Locate the cell with the specified text and output its [x, y] center coordinate. 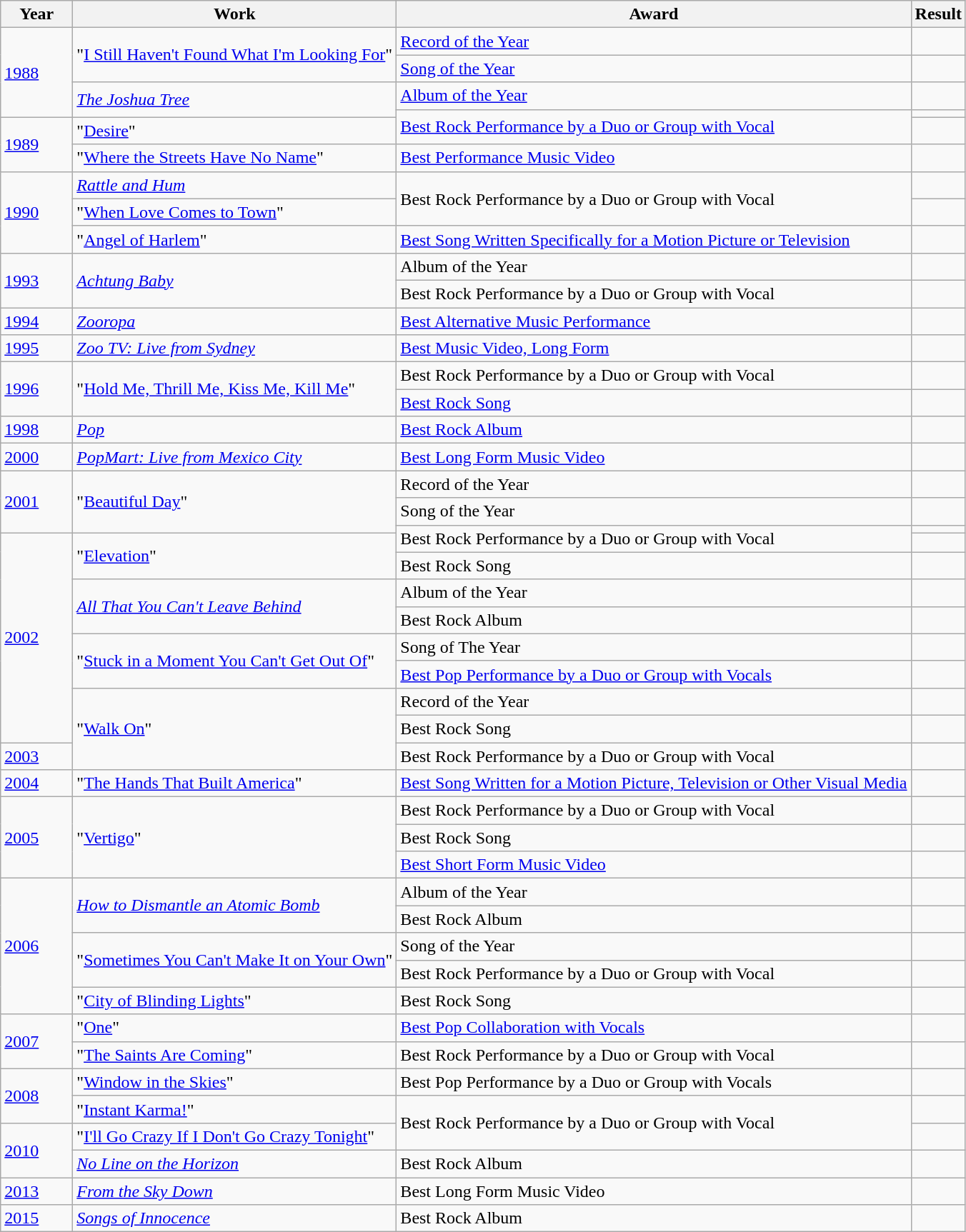
2007 [37, 1041]
2013 [37, 1191]
Result [938, 14]
"Desire" [234, 131]
The Joshua Tree [234, 100]
"Sometimes You Can't Make It on Your Own" [234, 960]
2003 [37, 756]
1994 [37, 321]
Best Pop Collaboration with Vocals [654, 1028]
"Angel of Harlem" [234, 239]
"The Hands That Built America" [234, 783]
"I Still Haven't Found What I'm Looking For" [234, 55]
Achtung Baby [234, 280]
2005 [37, 838]
"Where the Streets Have No Name" [234, 158]
Song of The Year [654, 647]
PopMart: Live from Mexico City [234, 457]
All That You Can't Leave Behind [234, 606]
"Vertigo" [234, 838]
Best Music Video, Long Form [654, 349]
Best Performance Music Video [654, 158]
"Stuck in a Moment You Can't Get Out Of" [234, 661]
2000 [37, 457]
Zooropa [234, 321]
"Elevation" [234, 556]
Award [654, 14]
"I'll Go Crazy If I Don't Go Crazy Tonight" [234, 1136]
2006 [37, 946]
Songs of Innocence [234, 1218]
2008 [37, 1096]
Best Alternative Music Performance [654, 321]
1995 [37, 349]
1990 [37, 212]
1993 [37, 280]
1998 [37, 430]
2004 [37, 783]
No Line on the Horizon [234, 1163]
Rattle and Hum [234, 185]
"Instant Karma!" [234, 1109]
"When Love Comes to Town" [234, 212]
"Hold Me, Thrill Me, Kiss Me, Kill Me" [234, 389]
2015 [37, 1218]
"Beautiful Day" [234, 501]
Pop [234, 430]
From the Sky Down [234, 1191]
"One" [234, 1028]
2010 [37, 1150]
1988 [37, 73]
Best Song Written for a Motion Picture, Television or Other Visual Media [654, 783]
Best Short Form Music Video [654, 865]
1996 [37, 389]
Year [37, 14]
Work [234, 14]
Best Song Written Specifically for a Motion Picture or Television [654, 239]
"Walk On" [234, 728]
2001 [37, 501]
Zoo TV: Live from Sydney [234, 349]
2002 [37, 637]
"City of Blinding Lights" [234, 1001]
1989 [37, 144]
"The Saints Are Coming" [234, 1055]
How to Dismantle an Atomic Bomb [234, 906]
"Window in the Skies" [234, 1082]
